For the text-containing cell, return its midpoint in [X, Y] coordinate format. 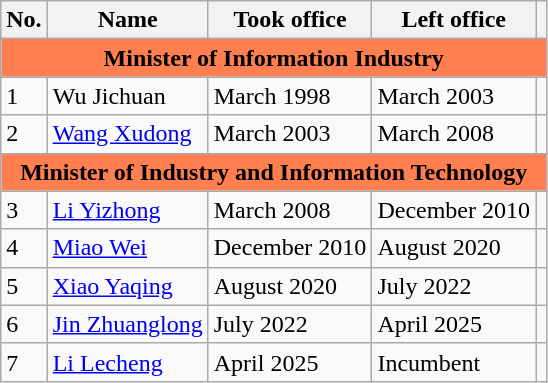
Name [128, 20]
March 1998 [290, 96]
Li Yizhong [128, 210]
Took office [290, 20]
Wang Xudong [128, 134]
No. [24, 20]
5 [24, 286]
Xiao Yaqing [128, 286]
Left office [454, 20]
3 [24, 210]
Minister of Industry and Information Technology [274, 172]
4 [24, 248]
2 [24, 134]
1 [24, 96]
Miao Wei [128, 248]
Incumbent [454, 362]
6 [24, 324]
Minister of Information Industry [274, 58]
Li Lecheng [128, 362]
Jin Zhuanglong [128, 324]
Wu Jichuan [128, 96]
7 [24, 362]
